Scan for the cell matching the given text and deliver its [x, y] coordinate at center. 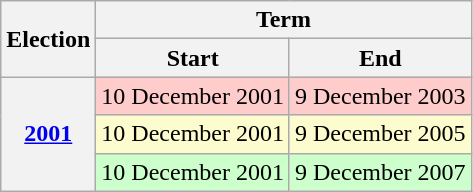
Election [48, 39]
9 December 2005 [380, 134]
2001 [48, 134]
Term [284, 20]
9 December 2007 [380, 172]
End [380, 58]
9 December 2003 [380, 96]
Start [193, 58]
